Return [x, y] of the center of cell containing provided text 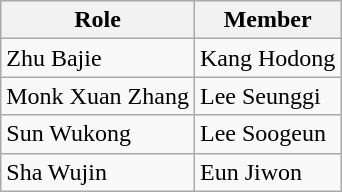
Eun Jiwon [267, 172]
Lee Seunggi [267, 96]
Role [98, 20]
Monk Xuan Zhang [98, 96]
Zhu Bajie [98, 58]
Kang Hodong [267, 58]
Lee Soogeun [267, 134]
Sun Wukong [98, 134]
Member [267, 20]
Sha Wujin [98, 172]
